Scan for the cell matching the given text and deliver its [X, Y] coordinate at center. 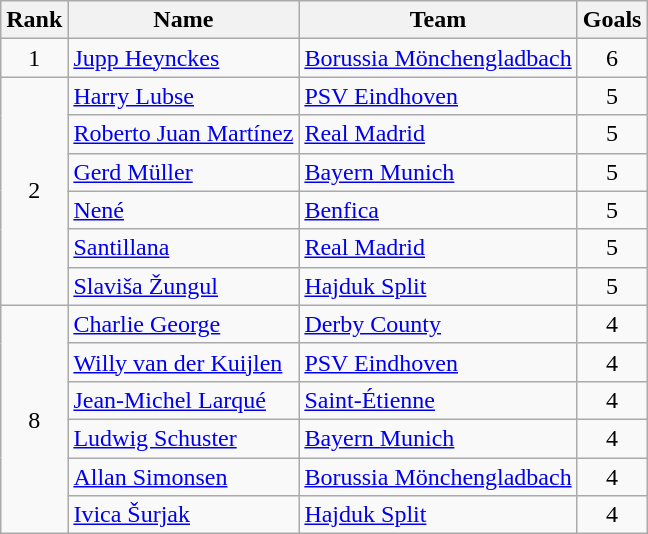
Rank [34, 20]
1 [34, 58]
Jean-Michel Larqué [184, 400]
Nené [184, 210]
Willy van der Kuijlen [184, 362]
8 [34, 419]
Saint-Étienne [438, 400]
Gerd Müller [184, 172]
Name [184, 20]
Charlie George [184, 324]
2 [34, 191]
Roberto Juan Martínez [184, 134]
Santillana [184, 248]
Goals [612, 20]
Jupp Heynckes [184, 58]
Benfica [438, 210]
Ivica Šurjak [184, 515]
Slaviša Žungul [184, 286]
6 [612, 58]
Ludwig Schuster [184, 438]
Harry Lubse [184, 96]
Allan Simonsen [184, 477]
Team [438, 20]
Derby County [438, 324]
